Return [x, y] of the center of cell containing provided text 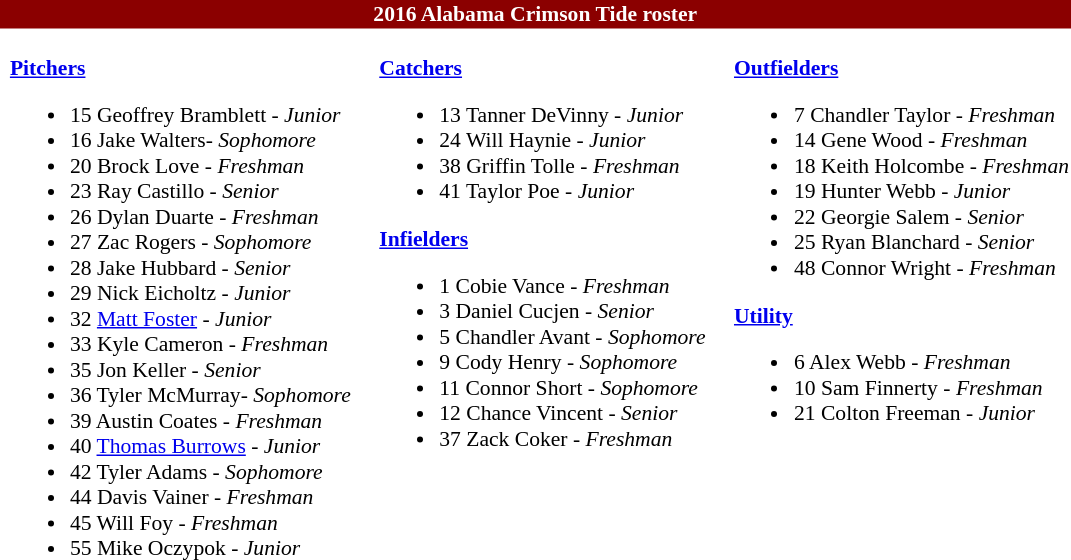
2016 Alabama Crimson Tide roster [535, 14]
